Search for the cell housing the specified text and yield its (x, y) center coordinate. 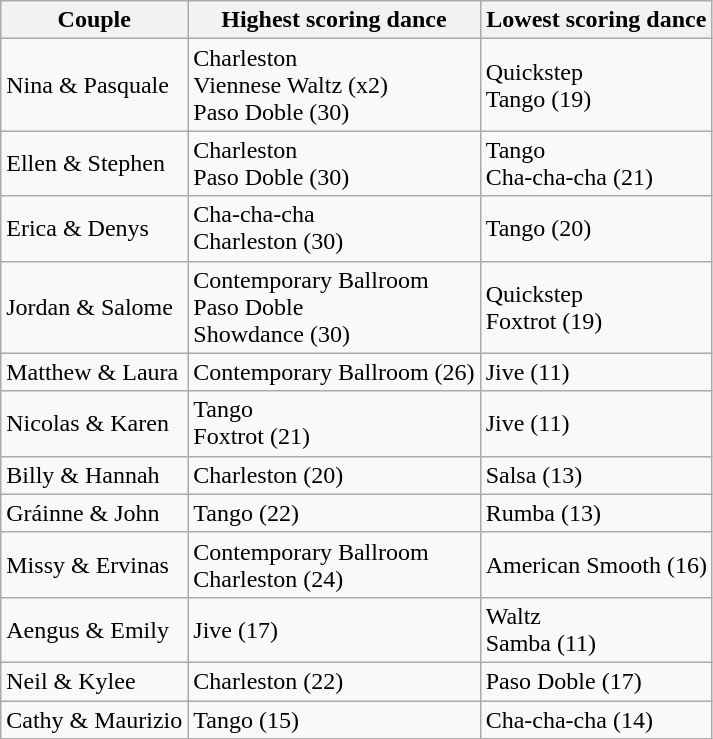
Aengus & Emily (94, 630)
Cathy & Maurizio (94, 719)
Missy & Ervinas (94, 564)
WaltzSamba (11) (596, 630)
Contemporary Ballroom (26) (334, 372)
Jive (17) (334, 630)
Neil & Kylee (94, 681)
Tango (20) (596, 228)
CharlestonPaso Doble (30) (334, 164)
Salsa (13) (596, 475)
Charleston (20) (334, 475)
Jordan & Salome (94, 307)
Ellen & Stephen (94, 164)
QuickstepTango (19) (596, 85)
Nicolas & Karen (94, 424)
Tango (22) (334, 513)
Cha-cha-cha (14) (596, 719)
Contemporary BallroomPaso DobleShowdance (30) (334, 307)
Gráinne & John (94, 513)
Lowest scoring dance (596, 20)
TangoCha-cha-cha (21) (596, 164)
Couple (94, 20)
Highest scoring dance (334, 20)
TangoFoxtrot (21) (334, 424)
American Smooth (16) (596, 564)
Tango (15) (334, 719)
Matthew & Laura (94, 372)
Nina & Pasquale (94, 85)
Contemporary BallroomCharleston (24) (334, 564)
CharlestonViennese Waltz (x2) Paso Doble (30) (334, 85)
QuickstepFoxtrot (19) (596, 307)
Charleston (22) (334, 681)
Cha-cha-chaCharleston (30) (334, 228)
Billy & Hannah (94, 475)
Rumba (13) (596, 513)
Erica & Denys (94, 228)
Paso Doble (17) (596, 681)
